Extract the [X, Y] coordinate from the center of the cell holding the provided text.  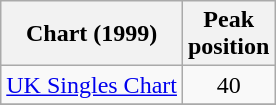
40 [228, 85]
UK Singles Chart [92, 85]
Chart (1999) [92, 34]
Peakposition [228, 34]
